Detect which cell encompasses the target text, then output its [X, Y] center coordinate. 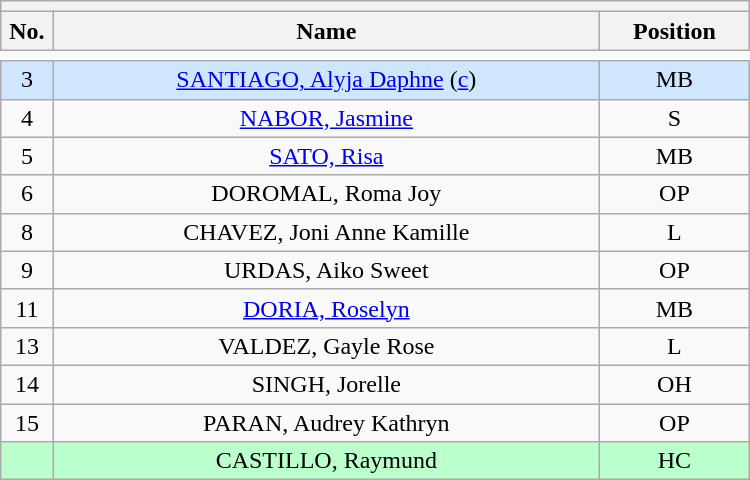
DORIA, Roselyn [326, 308]
PARAN, Audrey Kathryn [326, 423]
Name [326, 31]
SANTIAGO, Alyja Daphne (c) [326, 80]
HC [675, 461]
DOROMAL, Roma Joy [326, 194]
5 [27, 156]
11 [27, 308]
9 [27, 270]
URDAS, Aiko Sweet [326, 270]
No. [27, 31]
CASTILLO, Raymund [326, 461]
13 [27, 346]
3 [27, 80]
4 [27, 118]
14 [27, 384]
OH [675, 384]
15 [27, 423]
CHAVEZ, Joni Anne Kamille [326, 232]
SINGH, Jorelle [326, 384]
Position [675, 31]
NABOR, Jasmine [326, 118]
SATO, Risa [326, 156]
8 [27, 232]
S [675, 118]
6 [27, 194]
VALDEZ, Gayle Rose [326, 346]
